Locate the cell with the specified text and output its (x, y) center coordinate. 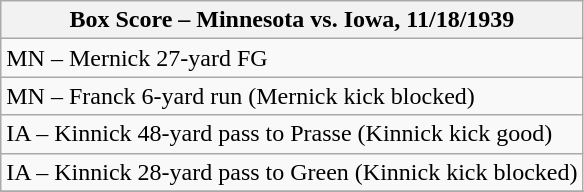
IA – Kinnick 28-yard pass to Green (Kinnick kick blocked) (292, 172)
Box Score – Minnesota vs. Iowa, 11/18/1939 (292, 20)
MN – Franck 6-yard run (Mernick kick blocked) (292, 96)
IA – Kinnick 48-yard pass to Prasse (Kinnick kick good) (292, 134)
MN – Mernick 27-yard FG (292, 58)
